Output the [x, y] coordinate of the center of the cell containing the given text.  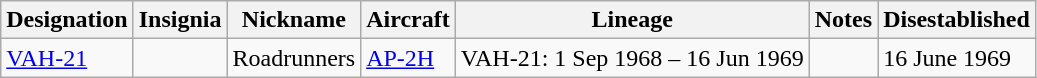
Nickname [294, 20]
16 June 1969 [957, 58]
Notes [843, 20]
Lineage [632, 20]
Designation [67, 20]
Disestablished [957, 20]
Aircraft [408, 20]
Insignia [180, 20]
VAH-21 [67, 58]
Roadrunners [294, 58]
AP-2H [408, 58]
VAH-21: 1 Sep 1968 – 16 Jun 1969 [632, 58]
